Return the [x, y] coordinate for the center point of the cell that contains the specified text.  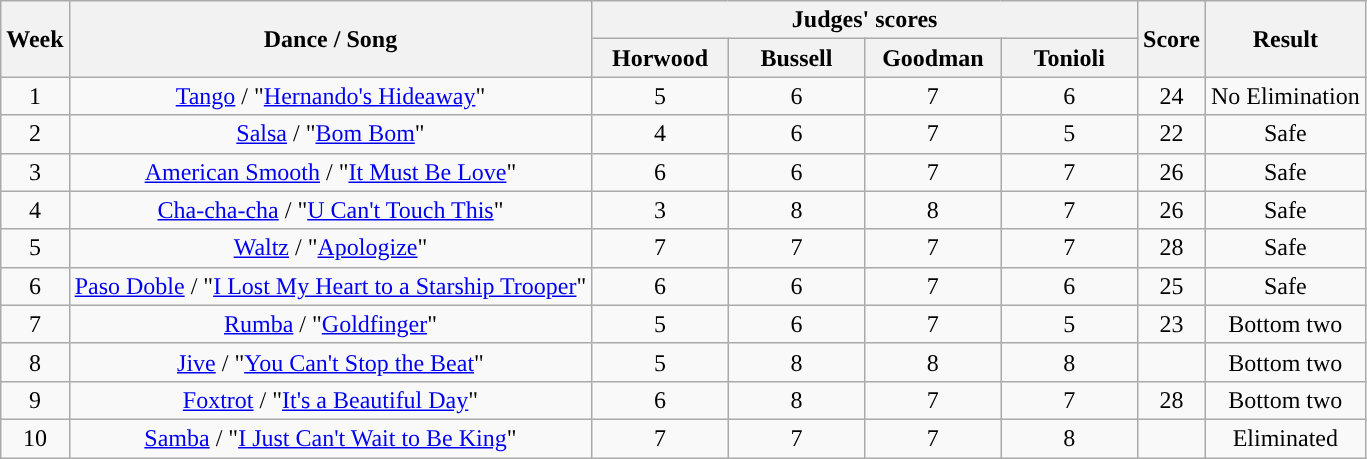
Result [1285, 39]
Eliminated [1285, 438]
American Smooth / "It Must Be Love" [330, 172]
1 [35, 96]
Bussell [796, 58]
Judges' scores [865, 20]
Week [35, 39]
Waltz / "Apologize" [330, 248]
Horwood [660, 58]
No Elimination [1285, 96]
Samba / "I Just Can't Wait to Be King" [330, 438]
25 [1172, 286]
9 [35, 400]
Jive / "You Can't Stop the Beat" [330, 362]
24 [1172, 96]
Score [1172, 39]
Cha-cha-cha / "U Can't Touch This" [330, 210]
Tonioli [1069, 58]
2 [35, 134]
22 [1172, 134]
Dance / Song [330, 39]
Tango / "Hernando's Hideaway" [330, 96]
23 [1172, 324]
Goodman [933, 58]
Salsa / "Bom Bom" [330, 134]
Paso Doble / "I Lost My Heart to a Starship Trooper" [330, 286]
10 [35, 438]
Foxtrot / "It's a Beautiful Day" [330, 400]
Rumba / "Goldfinger" [330, 324]
